Extract the [X, Y] coordinate from the center of the cell holding the provided text.  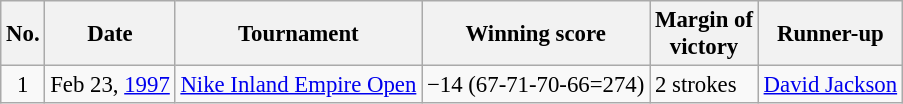
Feb 23, 1997 [110, 85]
Margin ofvictory [704, 34]
Winning score [536, 34]
No. [23, 34]
Runner-up [830, 34]
Tournament [298, 34]
David Jackson [830, 85]
Date [110, 34]
Nike Inland Empire Open [298, 85]
−14 (67-71-70-66=274) [536, 85]
2 strokes [704, 85]
1 [23, 85]
